Output the [x, y] coordinate of the center of the cell containing the given text.  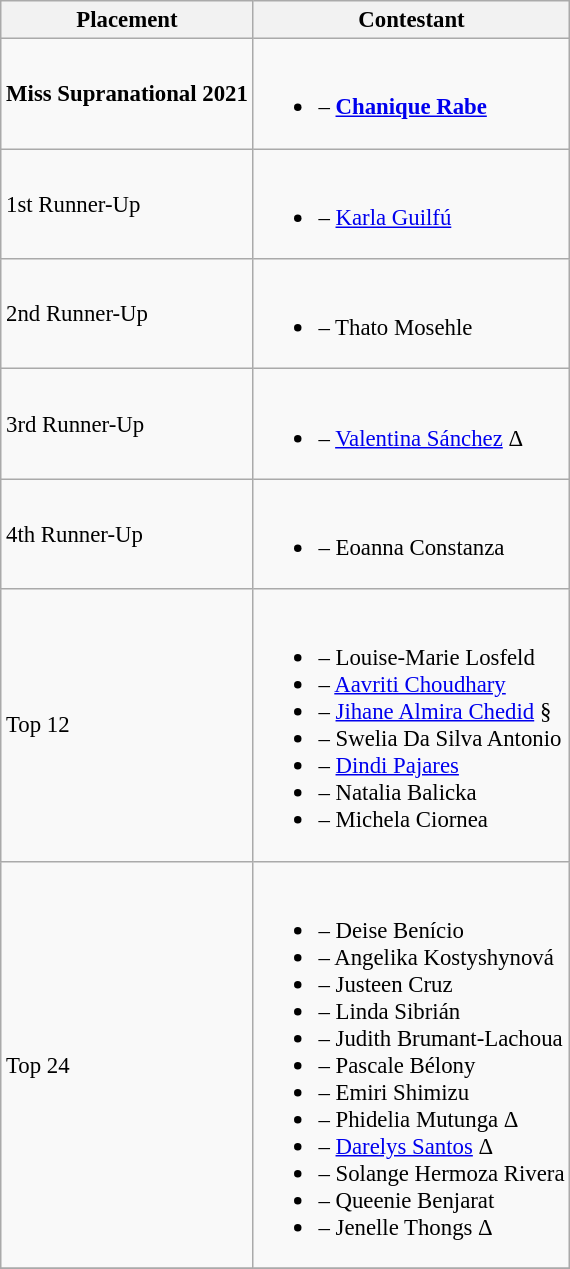
– Thato Mosehle [412, 314]
3rd Runner-Up [127, 424]
4th Runner-Up [127, 534]
Top 12 [127, 725]
Top 24 [127, 1064]
– Chanique Rabe [412, 94]
2nd Runner-Up [127, 314]
– Karla Guilfú [412, 204]
Contestant [412, 20]
1st Runner-Up [127, 204]
Placement [127, 20]
– Valentina Sánchez Δ [412, 424]
– Eoanna Constanza [412, 534]
Miss Supranational 2021 [127, 94]
– Louise-Marie Losfeld – Aavriti Choudhary – Jihane Almira Chedid § – Swelia Da Silva Antonio – Dindi Pajares – Natalia Balicka – Michela Ciornea [412, 725]
